Capture the cell that displays the provided text and extract its (X, Y) central coordinate. 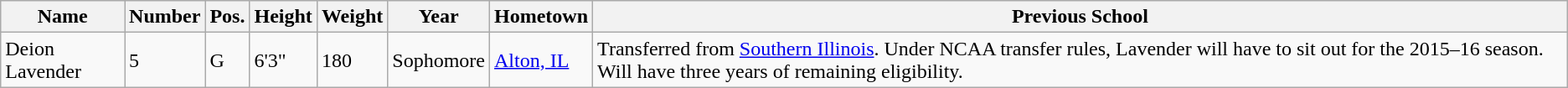
Height (283, 17)
180 (352, 60)
Weight (352, 17)
Sophomore (439, 60)
Previous School (1081, 17)
5 (165, 60)
Number (165, 17)
Pos. (228, 17)
Year (439, 17)
Name (63, 17)
6'3" (283, 60)
Deion Lavender (63, 60)
Hometown (541, 17)
Alton, IL (541, 60)
G (228, 60)
